Output the (X, Y) coordinate of the center of the cell containing the given text.  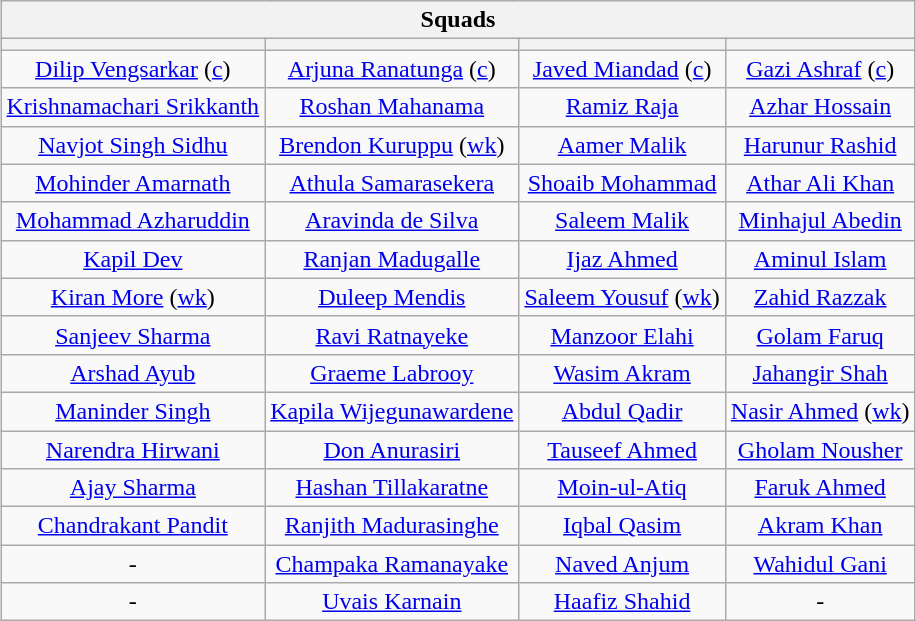
Hashan Tillakaratne (392, 488)
Wasim Akram (622, 373)
Nasir Ahmed (wk) (820, 411)
Ajay Sharma (133, 488)
Ranjan Madugalle (392, 259)
Athula Samarasekera (392, 183)
Aamer Malik (622, 145)
Gazi Ashraf (c) (820, 69)
Sanjeev Sharma (133, 335)
Haafiz Shahid (622, 602)
Arshad Ayub (133, 373)
Chandrakant Pandit (133, 526)
Mohinder Amarnath (133, 183)
Tauseef Ahmed (622, 449)
Narendra Hirwani (133, 449)
Uvais Karnain (392, 602)
Arjuna Ranatunga (c) (392, 69)
Gholam Nousher (820, 449)
Saleem Yousuf (wk) (622, 297)
Roshan Mahanama (392, 107)
Graeme Labrooy (392, 373)
Dilip Vengsarkar (c) (133, 69)
Aravinda de Silva (392, 221)
Manzoor Elahi (622, 335)
Kiran More (wk) (133, 297)
Krishnamachari Srikkanth (133, 107)
Navjot Singh Sidhu (133, 145)
Ramiz Raja (622, 107)
Kapil Dev (133, 259)
Harunur Rashid (820, 145)
Kapila Wijegunawardene (392, 411)
Saleem Malik (622, 221)
Wahidul Gani (820, 564)
Golam Faruq (820, 335)
Azhar Hossain (820, 107)
Shoaib Mohammad (622, 183)
Don Anurasiri (392, 449)
Faruk Ahmed (820, 488)
Minhajul Abedin (820, 221)
Duleep Mendis (392, 297)
Zahid Razzak (820, 297)
Champaka Ramanayake (392, 564)
Abdul Qadir (622, 411)
Akram Khan (820, 526)
Ijaz Ahmed (622, 259)
Mohammad Azharuddin (133, 221)
Iqbal Qasim (622, 526)
Jahangir Shah (820, 373)
Squads (458, 20)
Javed Miandad (c) (622, 69)
Naved Anjum (622, 564)
Moin-ul-Atiq (622, 488)
Aminul Islam (820, 259)
Maninder Singh (133, 411)
Ravi Ratnayeke (392, 335)
Brendon Kuruppu (wk) (392, 145)
Ranjith Madurasinghe (392, 526)
Athar Ali Khan (820, 183)
